Return the [X, Y] coordinate for the center point of the cell that contains the specified text.  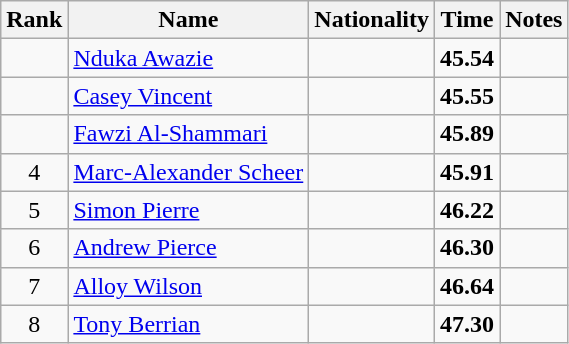
Nationality [372, 20]
7 [34, 286]
45.55 [468, 96]
Notes [534, 20]
Name [188, 20]
6 [34, 248]
46.30 [468, 248]
Tony Berrian [188, 324]
Time [468, 20]
46.22 [468, 210]
Casey Vincent [188, 96]
45.91 [468, 172]
5 [34, 210]
Nduka Awazie [188, 58]
Rank [34, 20]
Andrew Pierce [188, 248]
45.54 [468, 58]
4 [34, 172]
Simon Pierre [188, 210]
45.89 [468, 134]
47.30 [468, 324]
46.64 [468, 286]
8 [34, 324]
Marc-Alexander Scheer [188, 172]
Fawzi Al-Shammari [188, 134]
Alloy Wilson [188, 286]
